Return the [X, Y] coordinate for the center point of the cell that contains the specified text.  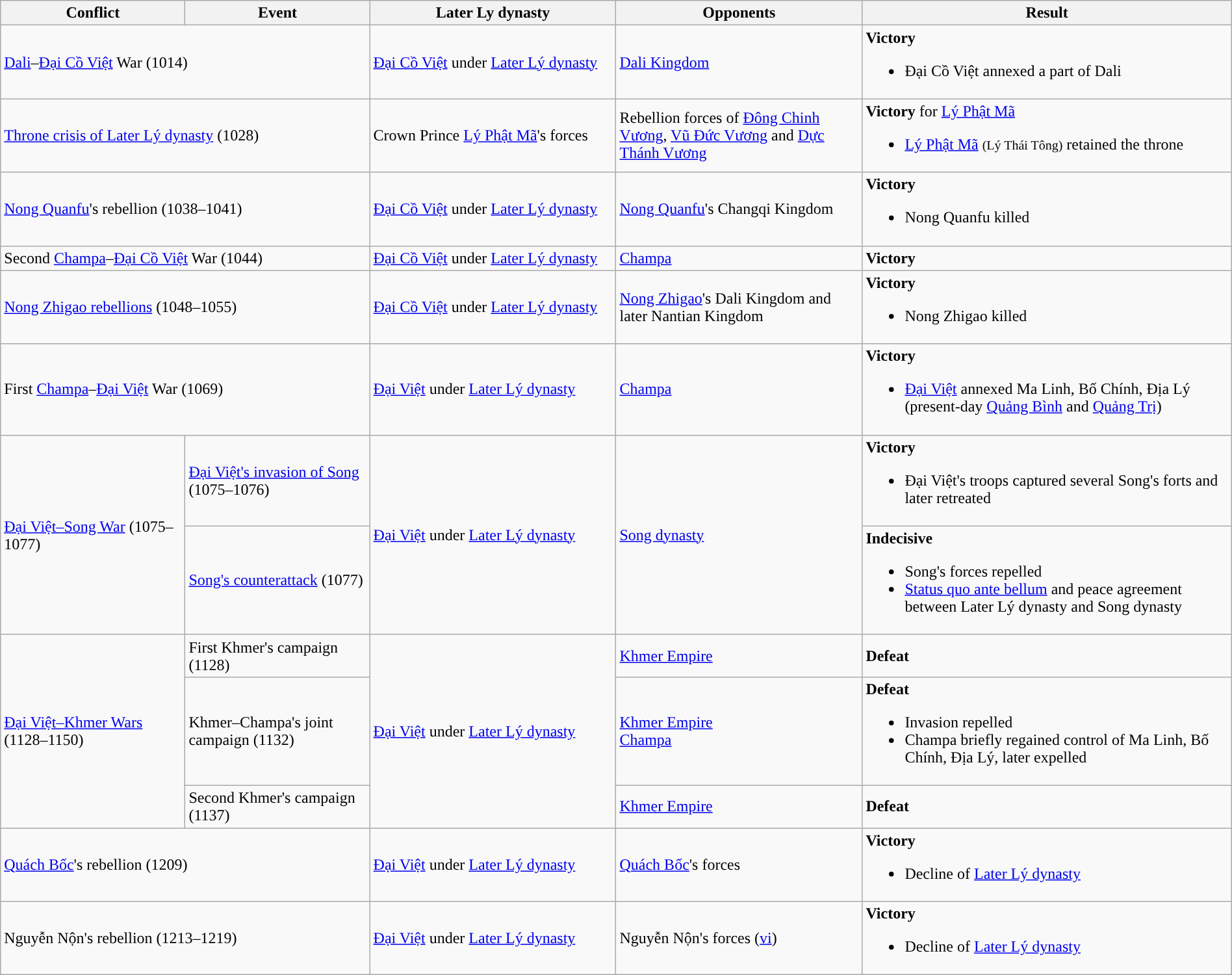
VictoryNong Zhigao killed [1047, 307]
Result [1047, 13]
Quách Bốc's rebellion (1209) [185, 864]
Second Khmer's campaign (1137) [277, 806]
Quách Bốc's forces [739, 864]
Dali Kingdom [739, 62]
Crown Prince Lý Phật Mã's forces [493, 135]
IndecisiveSong's forces repelledStatus quo ante bellum and peace agreement between Later Lý dynasty and Song dynasty [1047, 580]
Nong Zhigao rebellions (1048–1055) [185, 307]
First Khmer's campaign (1128) [277, 655]
Song's counterattack (1077) [277, 580]
Victory [1047, 258]
Throne crisis of Later Lý dynasty (1028) [185, 135]
Victory for Lý Phật MãLý Phật Mã (Lý Thái Tông) retained the throne [1047, 135]
Nguyễn Nộn's forces (vi) [739, 939]
Opponents [739, 13]
Event [277, 13]
Dali–Đại Cồ Việt War (1014) [185, 62]
Nguyễn Nộn's rebellion (1213–1219) [185, 939]
Nong Zhigao's Dali Kingdom and later Nantian Kingdom [739, 307]
Rebellion forces of Đông Chinh Vương, Vũ Đức Vương and Dực Thánh Vương [739, 135]
DefeatInvasion repelledChampa briefly regained control of Ma Linh, Bố Chính, Địa Lý, later expelled [1047, 731]
Khmer EmpireChampa [739, 731]
Đại Việt–Khmer Wars (1128–1150) [93, 731]
VictoryĐại Việt's troops captured several Song's forts and later retreated [1047, 480]
Đại Việt's invasion of Song (1075–1076) [277, 480]
Later Ly dynasty [493, 13]
Khmer–Champa's joint campaign (1132) [277, 731]
Đại Việt–Song War (1075–1077) [93, 534]
First Champa–Đại Việt War (1069) [185, 389]
Song dynasty [739, 534]
Second Champa–Đại Cồ Việt War (1044) [185, 258]
Nong Quanfu's Changqi Kingdom [739, 209]
Nong Quanfu's rebellion (1038–1041) [185, 209]
VictoryNong Quanfu killed [1047, 209]
VictoryĐại Việt annexed Ma Linh, Bố Chính, Địa Lý (present-day Quảng Bình and Quảng Trị) [1047, 389]
VictoryĐại Cồ Việt annexed a part of Dali [1047, 62]
Conflict [93, 13]
